Pinpoint the cell where the given text exists, returning its [X, Y] midpoint coordinate. 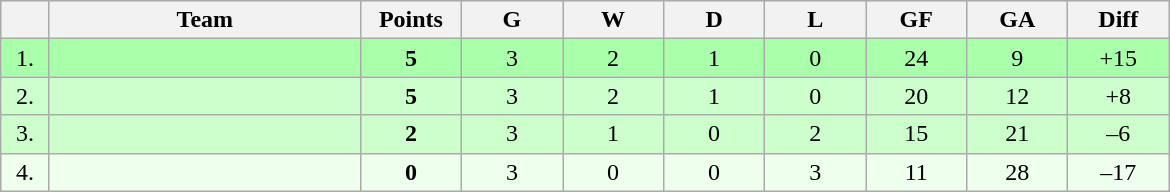
W [612, 20]
21 [1018, 134]
+15 [1118, 58]
2. [26, 96]
Team [204, 20]
1. [26, 58]
–17 [1118, 172]
G [512, 20]
–6 [1118, 134]
GF [916, 20]
Diff [1118, 20]
Points [410, 20]
20 [916, 96]
15 [916, 134]
4. [26, 172]
D [714, 20]
3. [26, 134]
24 [916, 58]
+8 [1118, 96]
11 [916, 172]
12 [1018, 96]
L [816, 20]
9 [1018, 58]
GA [1018, 20]
28 [1018, 172]
